Capture the cell that displays the provided text and extract its [X, Y] central coordinate. 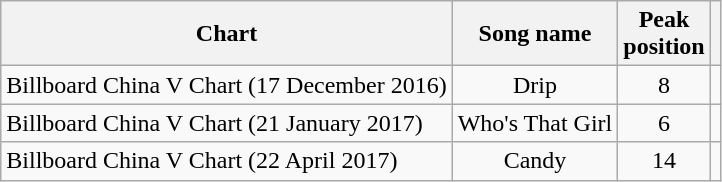
Who's That Girl [535, 123]
Billboard China V Chart (22 April 2017) [226, 161]
14 [664, 161]
Chart [226, 34]
Drip [535, 85]
6 [664, 123]
Peakposition [664, 34]
Billboard China V Chart (17 December 2016) [226, 85]
Candy [535, 161]
Song name [535, 34]
8 [664, 85]
Billboard China V Chart (21 January 2017) [226, 123]
